Locate the cell with the specified text and output its (x, y) center coordinate. 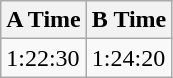
1:24:20 (129, 58)
1:22:30 (44, 58)
A Time (44, 20)
B Time (129, 20)
